Detect which cell encompasses the target text, then output its (X, Y) center coordinate. 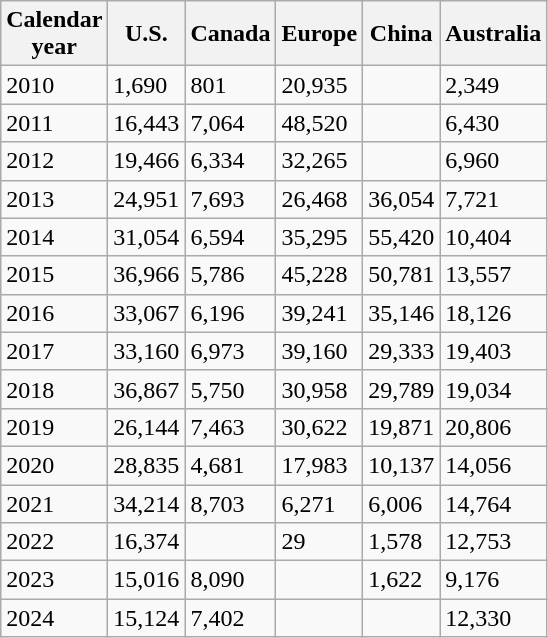
10,404 (494, 237)
33,160 (146, 351)
2014 (54, 237)
6,271 (320, 503)
39,241 (320, 313)
19,403 (494, 351)
7,402 (230, 618)
8,703 (230, 503)
6,594 (230, 237)
2020 (54, 465)
2022 (54, 542)
2,349 (494, 85)
12,753 (494, 542)
6,973 (230, 351)
2015 (54, 275)
15,016 (146, 580)
6,430 (494, 123)
2011 (54, 123)
29,333 (402, 351)
1,578 (402, 542)
5,786 (230, 275)
6,006 (402, 503)
6,196 (230, 313)
19,871 (402, 427)
26,468 (320, 199)
50,781 (402, 275)
7,064 (230, 123)
55,420 (402, 237)
4,681 (230, 465)
14,764 (494, 503)
7,693 (230, 199)
6,960 (494, 161)
6,334 (230, 161)
35,146 (402, 313)
26,144 (146, 427)
2012 (54, 161)
28,835 (146, 465)
2017 (54, 351)
19,466 (146, 161)
U.S. (146, 34)
2013 (54, 199)
33,067 (146, 313)
2023 (54, 580)
14,056 (494, 465)
20,806 (494, 427)
16,374 (146, 542)
8,090 (230, 580)
48,520 (320, 123)
12,330 (494, 618)
2024 (54, 618)
18,126 (494, 313)
45,228 (320, 275)
2016 (54, 313)
36,966 (146, 275)
19,034 (494, 389)
2019 (54, 427)
5,750 (230, 389)
29 (320, 542)
16,443 (146, 123)
2010 (54, 85)
34,214 (146, 503)
30,958 (320, 389)
30,622 (320, 427)
39,160 (320, 351)
36,054 (402, 199)
Europe (320, 34)
36,867 (146, 389)
7,721 (494, 199)
Australia (494, 34)
7,463 (230, 427)
29,789 (402, 389)
Canada (230, 34)
10,137 (402, 465)
801 (230, 85)
1,622 (402, 580)
1,690 (146, 85)
31,054 (146, 237)
2018 (54, 389)
32,265 (320, 161)
13,557 (494, 275)
35,295 (320, 237)
2021 (54, 503)
Calendaryear (54, 34)
24,951 (146, 199)
China (402, 34)
20,935 (320, 85)
15,124 (146, 618)
9,176 (494, 580)
17,983 (320, 465)
